Locate the cell with the specified text and output its (x, y) center coordinate. 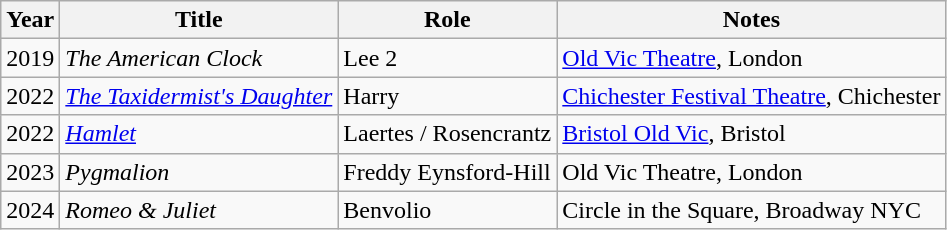
2019 (30, 58)
Year (30, 20)
Notes (752, 20)
Chichester Festival Theatre, Chichester (752, 96)
The American Clock (199, 58)
2023 (30, 172)
Romeo & Juliet (199, 210)
Bristol Old Vic, Bristol (752, 134)
Laertes / Rosencrantz (448, 134)
2024 (30, 210)
Freddy Eynsford-Hill (448, 172)
Pygmalion (199, 172)
Benvolio (448, 210)
Harry (448, 96)
Circle in the Square, Broadway NYC (752, 210)
Role (448, 20)
Hamlet (199, 134)
Title (199, 20)
The Taxidermist's Daughter (199, 96)
Lee 2 (448, 58)
